Detect which cell encompasses the target text, then output its (x, y) center coordinate. 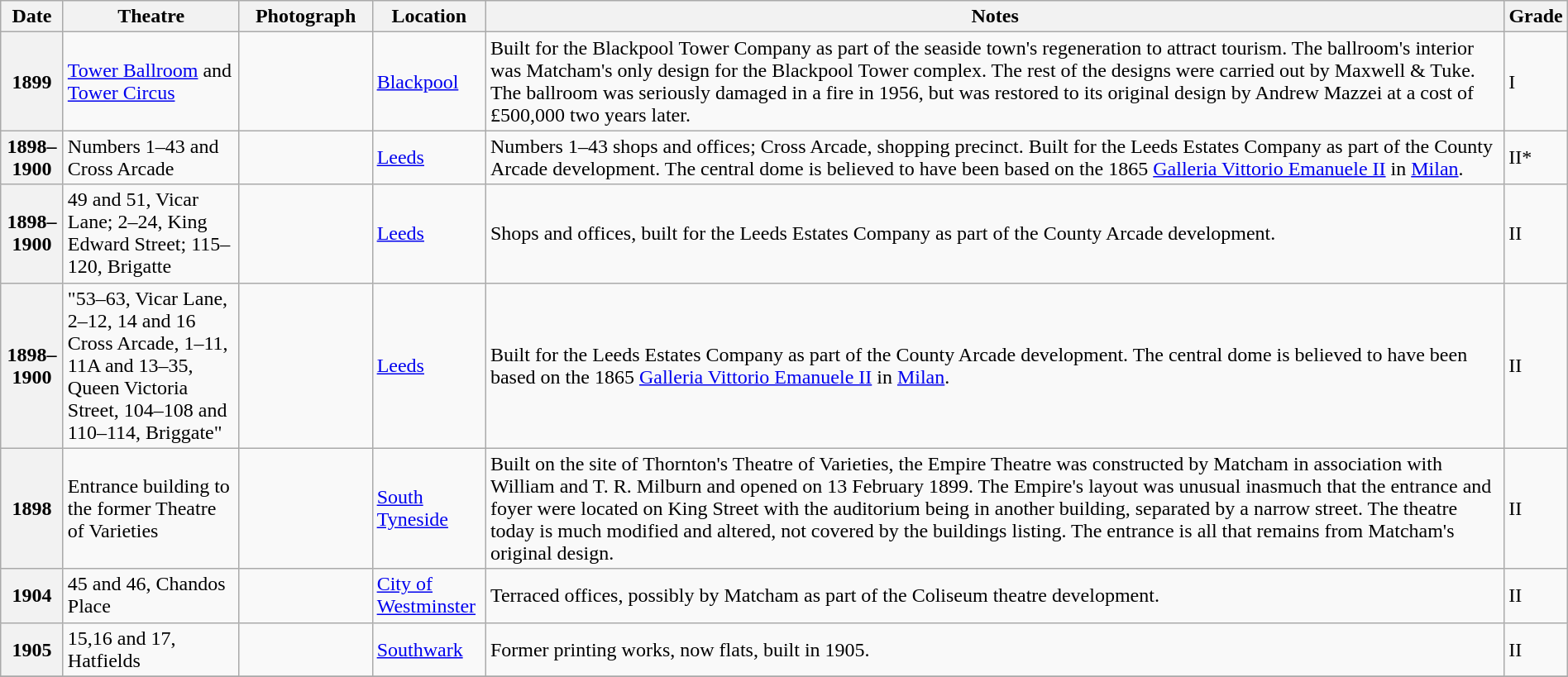
1898 (32, 508)
49 and 51, Vicar Lane; 2–24, King Edward Street; 115–120, Brigatte (151, 233)
45 and 46, Chandos Place (151, 595)
Shops and offices, built for the Leeds Estates Company as part of the County Arcade development. (994, 233)
South Tyneside (428, 508)
Southwark (428, 650)
Entrance building to the former Theatre of Varieties (151, 508)
Date (32, 17)
Numbers 1–43 and Cross Arcade (151, 157)
I (1536, 81)
City of Westminster (428, 595)
II* (1536, 157)
Photograph (306, 17)
Notes (994, 17)
"53–63, Vicar Lane, 2–12, 14 and 16 Cross Arcade, 1–11, 11A and 13–35, Queen Victoria Street, 104–108 and 110–114, Briggate" (151, 365)
1904 (32, 595)
Tower Ballroom and Tower Circus (151, 81)
Terraced offices, possibly by Matcham as part of the Coliseum theatre development. (994, 595)
Former printing works, now flats, built in 1905. (994, 650)
1899 (32, 81)
15,16 and 17, Hatfields (151, 650)
Theatre (151, 17)
Blackpool (428, 81)
Grade (1536, 17)
1905 (32, 650)
Location (428, 17)
